Capture the cell that displays the provided text and extract its [x, y] central coordinate. 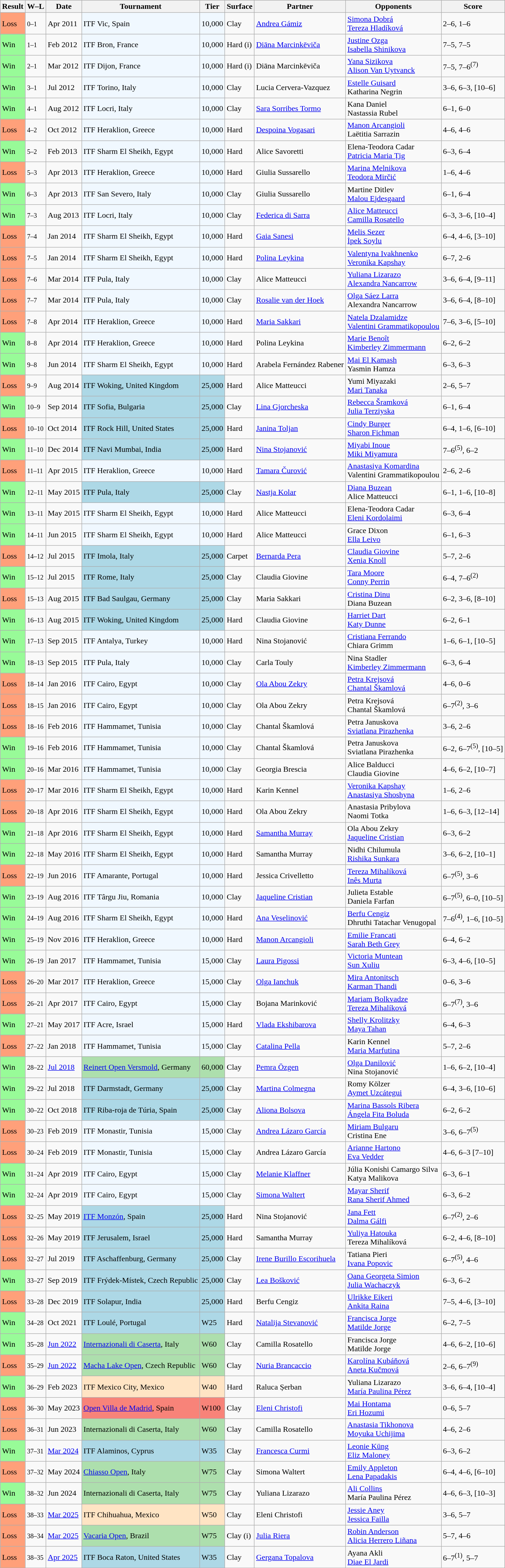
Cristina Dinu Diana Buzean [393, 599]
Feb 2023 [64, 1387]
Partner [300, 7]
6–2, 4–6, [8–10] [473, 1238]
2–6, 5–7 [473, 386]
ITF Aschaffenburg, Germany [140, 1259]
Cindy Burger Sharon Fichman [393, 428]
Jun 2014 [64, 364]
13–11 [35, 513]
ITF Navi Mumbai, India [140, 449]
ITF Riba-roja de Túria, Spain [140, 1110]
Anastasiya Komardina Valentini Grammatikopoulou [393, 471]
Romy Kölzer Aymet Uzcátegui [393, 1088]
Lucia Cervera-Vazquez [300, 87]
6–2, 6–7(5), [10–5] [473, 748]
Karin Kennel [300, 790]
20–17 [35, 790]
10–9 [35, 407]
6–7(7), 3–6 [473, 1003]
Jaqueline Cristian [300, 896]
Surface [240, 7]
Olga Ianchuk [300, 982]
Marie Benoît Kimberley Zimmermann [393, 343]
37–31 [35, 1450]
Manon Arcangioli [300, 939]
Olga Sáez Larra Alexandra Nancarrow [393, 301]
Claudia Giovine Xenia Knoll [393, 556]
Apr 2017 [64, 1003]
Ola Abou Zekry Jaqueline Cristian [393, 833]
26–21 [35, 1003]
Nastja Kolar [300, 492]
Alice Balducci Claudia Giovine [393, 769]
Alice Matteucci Camilla Rosatello [393, 215]
5–7, 4–6 [473, 1536]
Melanie Klaffner [300, 1173]
Oct 2021 [64, 1323]
7–5, 7–6(7) [473, 66]
33–27 [35, 1280]
24–19 [35, 918]
30–23 [35, 1131]
Macha Lake Open, Czech Republic [140, 1365]
Mai El Kamash Yasmin Hamza [393, 364]
1–6, 6–2, [10–4] [473, 1067]
ITF Jerusalem, Israel [140, 1238]
Miriam Bulgaru Cristina Ene [393, 1131]
28–22 [35, 1067]
3–6, 6–4, [10–4] [473, 1387]
Yana Sizikova Alison Van Uytvanck [393, 66]
Ayana Akli Diae El Jardi [393, 1557]
ITF Solapur, India [140, 1302]
Robin Anderson Alicia Herrero Liñana [393, 1536]
38–33 [35, 1515]
6–7(5), 3–6 [473, 876]
May 2016 [64, 854]
May 2017 [64, 1025]
ITF Bad Saulgau, Germany [140, 599]
22–18 [35, 854]
Laura Pigossi [300, 961]
Open Villa de Madrid, Spain [140, 1408]
Elena-Teodora Cadar Eleni Kordolaimi [393, 513]
Apr 2011 [64, 24]
Mira Antonitsch Karman Thandi [393, 982]
Score [473, 7]
Julia Riera [300, 1536]
Janina Toljan [300, 428]
6–1, 6–3 [473, 534]
23–19 [35, 896]
6–4, 4–6, [3–10] [473, 236]
Natela Dzalamidze Valentini Grammatikopoulou [393, 322]
7–6, 3–6, [5–10] [473, 322]
ITF Rome, Italy [140, 577]
0–1 [35, 24]
Rosalie van der Hoek [300, 301]
Leonie Küng Eliz Maloney [393, 1450]
29–22 [35, 1088]
Kana Daniel Nastassia Rubel [393, 109]
16–13 [35, 620]
26–19 [35, 961]
Alice Savoretti [300, 151]
ITF Acre, Israel [140, 1025]
Jun 2024 [64, 1493]
6–3, 3–6, [10–4] [473, 215]
1–6, 4–6 [473, 172]
Federica di Sarra [300, 215]
Tara Moore Conny Perrin [393, 577]
3–6, 5–7 [473, 1515]
7–3 [35, 215]
ITF Chihuahua, Mexico [140, 1515]
Sep 2014 [64, 407]
Carla Touly [300, 663]
Chiasso Open, Italy [140, 1472]
Aug 2013 [64, 215]
10–10 [35, 428]
Grace Dixon Ella Leivo [393, 534]
Yumi Miyazaki Mari Tanaka [393, 386]
Oct 2018 [64, 1110]
Lina Gjorcheska [300, 407]
Apr 2025 [64, 1557]
Jul 2012 [64, 87]
Cristiana Ferrando Chiara Grimm [393, 641]
38–35 [35, 1557]
6–3 [35, 194]
Miyabi Inoue Miki Miyamura [393, 449]
4–2 [35, 130]
Karin Kennel Maria Marfutina [393, 1046]
22–19 [35, 876]
Oct 2014 [64, 428]
Justine Ozga Isabella Shinikova [393, 45]
6–3, 6–3 [473, 364]
5–3 [35, 172]
60,000 [212, 1067]
Feb 2012 [64, 45]
Gaia Sanesi [300, 236]
Jan 2018 [64, 1046]
30–24 [35, 1153]
38–34 [35, 1536]
ITF Imola, Italy [140, 556]
8–8 [35, 343]
Anastasia Pribylova Naomi Totka [393, 811]
7–6 [35, 279]
32–26 [35, 1238]
Mai Hontama Eri Hozumi [393, 1408]
35–29 [35, 1365]
Oct 2012 [64, 130]
18–13 [35, 663]
Mar 2024 [64, 1450]
6–4, 6–3 [473, 1025]
2–6, 1–6 [473, 24]
6–3, 6–1 [473, 1173]
Francesca Curmi [300, 1450]
18–16 [35, 726]
Dec 2019 [64, 1302]
Júlia Konishi Camargo Silva Katya Malikova [393, 1173]
Diana Buzean Alice Matteucci [393, 492]
Melis Sezer İpek Soylu [393, 236]
W25 [212, 1323]
Jun 2023 [64, 1430]
6–7(5), 6–0, [10–5] [473, 896]
Yuliana Lizarazo Alexandra Nancarrow [393, 279]
Nuria Brancaccio [300, 1365]
Tereza Mihalíková Inês Murta [393, 876]
Date [64, 7]
Jun 2015 [64, 534]
7–8 [35, 322]
Vacaria Open, Brazil [140, 1536]
32–25 [35, 1216]
Nina Stadler Kimberley Zimmermann [393, 663]
4–6, 0–6 [473, 684]
Valentyna Ivakhnenko Veronika Kapshay [393, 257]
4–6, 6–3 [7–10] [473, 1153]
Jan 2017 [64, 961]
38–32 [35, 1493]
Berfu Cengiz [300, 1302]
Simona Dobrá Tereza Hladíková [393, 24]
Emily Appleton Lena Papadakis [393, 1472]
ITF Darmstadt, Germany [140, 1088]
Mar 2012 [64, 66]
May 2023 [64, 1408]
Mar 2017 [64, 982]
Catalina Pella [300, 1046]
Sara Sorribes Tormo [300, 109]
Aug 2014 [64, 386]
Aliona Bolsova [300, 1110]
7–7 [35, 301]
Martine Ditlev Malou Ejdesgaard [393, 194]
Victoria Muntean Sun Xuliu [393, 961]
ITF San Severo, Italy [140, 194]
7–5 [35, 257]
3–6, 6–3, [10–6] [473, 87]
Ana Veselinović [300, 918]
30–22 [35, 1110]
Arabela Fernández Rabener [300, 364]
7–5, 4–6, [3–10] [473, 1302]
19–16 [35, 748]
Apr 2015 [64, 471]
4–6, 6–2, [10–7] [473, 769]
Jessie Aney Jessica Failla [393, 1515]
ITF Dijon, France [140, 66]
Jul 2019 [64, 1259]
ITF Alaminos, Cyprus [140, 1450]
4–6, 4–6 [473, 130]
36–30 [35, 1408]
Tournament [140, 7]
Nidhi Chilumula Rishika Sunkara [393, 854]
W50 [212, 1515]
Veronika Kapshay Anastasiya Shoshyna [393, 790]
Dec 2014 [64, 449]
Mayar Sherif Rana Sherif Ahmed [393, 1195]
21–18 [35, 833]
Jana Fett Dalma Gálfi [393, 1216]
6–7(5), 4–6 [473, 1259]
ITF Loulé, Portugal [140, 1323]
Irene Burillo Escorihuela [300, 1259]
32–27 [35, 1259]
4–6, 2–6 [473, 1430]
Harriet Dart Katy Dunne [393, 620]
34–28 [35, 1323]
20–18 [35, 811]
2–1 [35, 66]
1–6, 2–6 [473, 790]
6–2, 7–5 [473, 1323]
Despoina Vogasari [300, 130]
6–7(1), 5–7 [473, 1557]
6–1, 6–0 [473, 109]
31–24 [35, 1173]
W100 [212, 1408]
1–1 [35, 45]
0–6, 5–7 [473, 1408]
37–32 [35, 1472]
6–2, 6–1 [473, 620]
35–28 [35, 1344]
Pemra Özgen [300, 1067]
7–4 [35, 236]
W–L [35, 7]
4–6, 6–3, [10–3] [473, 1493]
Result [13, 7]
Natalija Stevanović [300, 1323]
27–21 [35, 1025]
ITF Mexico City, Mexico [140, 1387]
Georgia Brescia [300, 769]
26–20 [35, 982]
W40 [212, 1387]
ITF Sofia, Bulgaria [140, 407]
7–6(5), 6–2 [473, 449]
ITF Monzón, Spain [140, 1216]
14–12 [35, 556]
ITF Torino, Italy [140, 87]
Rebecca Šramková Julia Terziyska [393, 407]
4–6, 6–2, [10–6] [473, 1344]
Andrea Gámiz [300, 24]
ITF Vic, Spain [140, 24]
0–6, 3–6 [473, 982]
3–6, 6–2, [10–1] [473, 854]
ITF Amarante, Portugal [140, 876]
Sep 2019 [64, 1280]
17–13 [35, 641]
9–9 [35, 386]
6–7(2), 3–6 [473, 705]
Tamara Čurović [300, 471]
32–24 [35, 1195]
15–12 [35, 577]
6–4, 3–6, [10–6] [473, 1088]
Yuliana Lizarazo [300, 1493]
ITF Bron, France [140, 45]
Bernarda Pera [300, 556]
Martina Colmegna [300, 1088]
14–11 [35, 534]
25–19 [35, 939]
18–14 [35, 684]
Manon Arcangioli Laëtitia Sarrazin [393, 130]
15–13 [35, 599]
1–6, 6–1, [10–5] [473, 641]
11–11 [35, 471]
Tier [212, 7]
2–6, 6–7(9) [473, 1365]
6–4, 1–6, [6–10] [473, 428]
Tatiana Pieri Ivana Popovic [393, 1259]
6–7, 2–6 [473, 257]
6–2, 3–6, [8–10] [473, 599]
ITF Târgu Jiu, Romania [140, 896]
Estelle Guisard Katharina Negrin [393, 87]
7–5, 7–5 [473, 45]
Olga Danilović Nina Stojanović [393, 1067]
6–4, 6–2 [473, 939]
Berfu Cengiz Dhruthi Tatachar Venugopal [393, 918]
ITF Rock Hill, United States [140, 428]
7–6(4), 1–6, [10–5] [473, 918]
6–4, 7–6(2) [473, 577]
May 2024 [64, 1472]
Opponents [393, 7]
6–1, 1–6, [10–8] [473, 492]
Anastasia Tikhonova Moyuka Uchijima [393, 1430]
ITF Boca Raton, United States [140, 1557]
Yuliya Hatouka Tereza Mihalíková [393, 1238]
Jun 2016 [64, 876]
Gergana Topalova [300, 1557]
11–10 [35, 449]
Oana Georgeta Simion Julia Wachaczyk [393, 1280]
12–11 [35, 492]
27–22 [35, 1046]
Elena-Teodora Cadar Patricia Maria Țig [393, 151]
Bojana Marinković [300, 1003]
Lea Bošković [300, 1280]
9–8 [35, 364]
Yuliana Lizarazo María Paulina Pérez [393, 1387]
Mariam Bolkvadze Tereza Mihalíková [393, 1003]
4–1 [35, 109]
6–4, 4–6, [6–10] [473, 1472]
Reinert Open Versmold, Germany [140, 1067]
36–29 [35, 1387]
Arianne Hartono Eva Vedder [393, 1153]
3–6, 6–7(5) [473, 1131]
Carpet [240, 556]
Marina Melnikova Teodora Mirčić [393, 172]
Marina Bassols Ribera Ángela Fita Boluda [393, 1110]
36–31 [35, 1430]
Feb 2013 [64, 151]
Nov 2016 [64, 939]
Julieta Estable Daniela Farfan [393, 896]
Ali Collins María Paulina Pérez [393, 1493]
Karolína Kubáňová Aneta Kučmová [393, 1365]
Vlada Ekshibarova [300, 1025]
Shelly Krolitzky Maya Tahan [393, 1025]
2–6, 2–6 [473, 471]
Raluca Șerban [300, 1387]
33–28 [35, 1302]
3–1 [35, 87]
6–7(2), 2–6 [473, 1216]
5–2 [35, 151]
18–15 [35, 705]
ITF Antalya, Turkey [140, 641]
20–16 [35, 769]
3–6, 6–4, [8–10] [473, 301]
Ulrikke Eikeri Ankita Raina [393, 1302]
Aug 2012 [64, 109]
Emilie Francati Sarah Beth Grey [393, 939]
Clay (i) [240, 1536]
6–3, 4–6, [10–5] [473, 961]
ITF Frýdek-Místek, Czech Republic [140, 1280]
3–6, 6–4, [9–11] [473, 279]
3–6, 2–6 [473, 726]
Jessica Crivelletto [300, 876]
1–6, 6–3, [12–14] [473, 811]
